Determine the (x, y) coordinate at the center of the cell enclosing the given text.  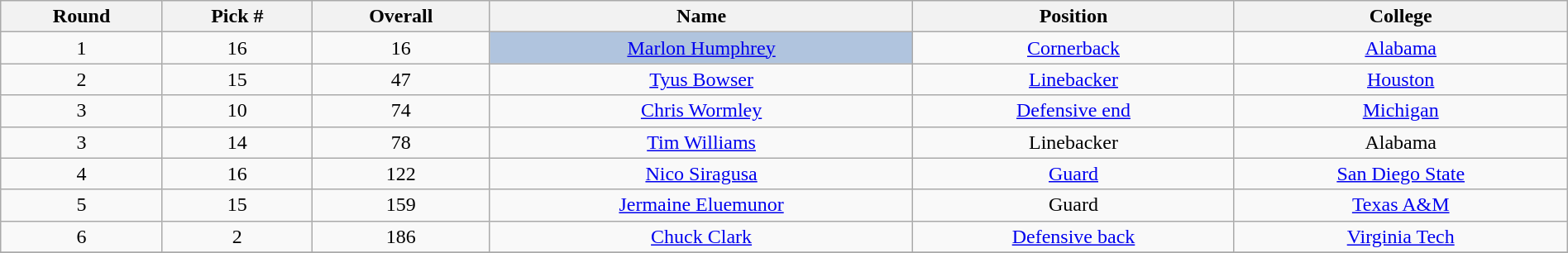
4 (82, 174)
Overall (400, 17)
Michigan (1401, 111)
159 (400, 205)
Tyus Bowser (701, 79)
Marlon Humphrey (701, 48)
5 (82, 205)
Houston (1401, 79)
Chris Wormley (701, 111)
1 (82, 48)
186 (400, 236)
Position (1073, 17)
San Diego State (1401, 174)
Name (701, 17)
78 (400, 142)
Jermaine Eluemunor (701, 205)
Defensive back (1073, 236)
College (1401, 17)
14 (237, 142)
Pick # (237, 17)
47 (400, 79)
122 (400, 174)
Texas A&M (1401, 205)
Cornerback (1073, 48)
Virginia Tech (1401, 236)
Tim Williams (701, 142)
6 (82, 236)
Nico Siragusa (701, 174)
Round (82, 17)
Chuck Clark (701, 236)
Defensive end (1073, 111)
10 (237, 111)
74 (400, 111)
